Pinpoint the cell where the given text exists, returning its (X, Y) midpoint coordinate. 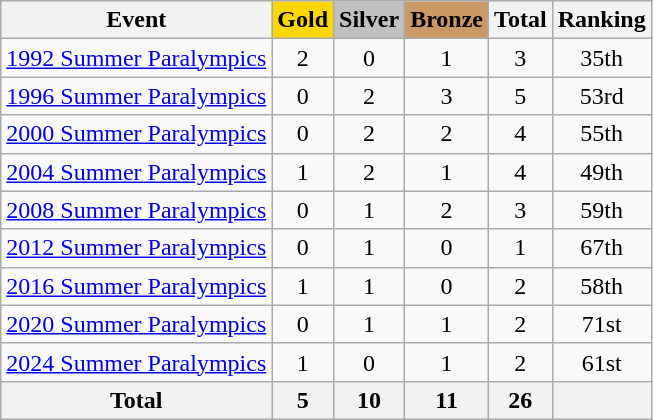
2016 Summer Paralympics (136, 286)
2004 Summer Paralympics (136, 172)
11 (447, 400)
Event (136, 20)
2000 Summer Paralympics (136, 134)
67th (602, 248)
10 (370, 400)
1992 Summer Paralympics (136, 58)
49th (602, 172)
Bronze (447, 20)
2020 Summer Paralympics (136, 324)
2024 Summer Paralympics (136, 362)
1996 Summer Paralympics (136, 96)
71st (602, 324)
59th (602, 210)
Ranking (602, 20)
55th (602, 134)
Gold (303, 20)
53rd (602, 96)
2012 Summer Paralympics (136, 248)
35th (602, 58)
26 (521, 400)
61st (602, 362)
Silver (370, 20)
2008 Summer Paralympics (136, 210)
58th (602, 286)
